Identify which cell holds the provided text, then report its (x, y) central coordinate. 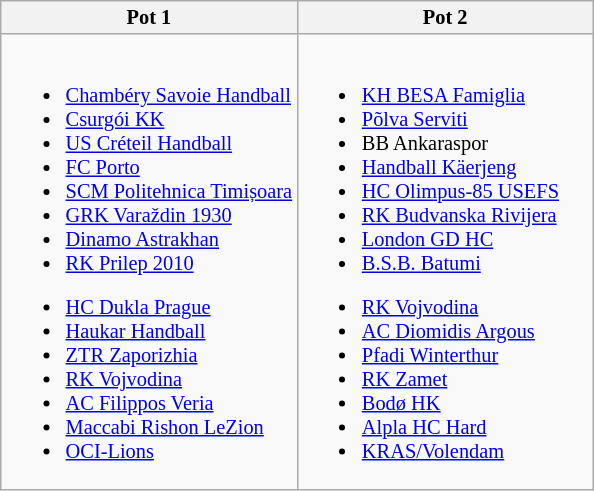
Pot 1 (149, 17)
Pot 2 (445, 17)
